Locate the cell with the specified text and output its (X, Y) center coordinate. 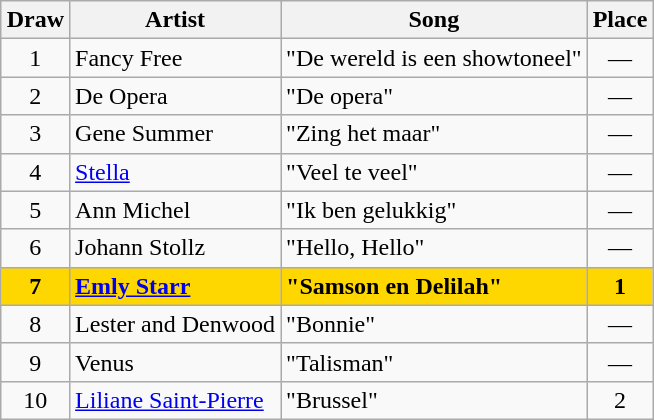
De Opera (176, 96)
Johann Stollz (176, 248)
4 (35, 172)
Stella (176, 172)
"De opera" (434, 96)
"Zing het maar" (434, 134)
8 (35, 324)
Artist (176, 20)
Emly Starr (176, 286)
Fancy Free (176, 58)
Gene Summer (176, 134)
Ann Michel (176, 210)
Draw (35, 20)
5 (35, 210)
"De wereld is een showtoneel" (434, 58)
"Hello, Hello" (434, 248)
7 (35, 286)
Song (434, 20)
6 (35, 248)
"Ik ben gelukkig" (434, 210)
Place (620, 20)
Liliane Saint-Pierre (176, 400)
9 (35, 362)
Lester and Denwood (176, 324)
3 (35, 134)
10 (35, 400)
"Samson en Delilah" (434, 286)
"Veel te veel" (434, 172)
"Bonnie" (434, 324)
"Talisman" (434, 362)
"Brussel" (434, 400)
Venus (176, 362)
